Search for the cell housing the specified text and yield its [x, y] center coordinate. 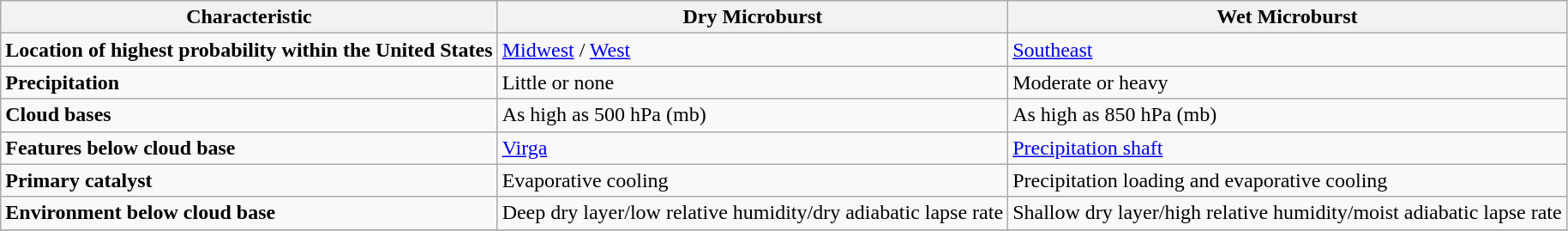
Little or none [753, 82]
Precipitation shaft [1288, 148]
Characteristic [249, 17]
Shallow dry layer/high relative humidity/moist adiabatic lapse rate [1288, 213]
Evaporative cooling [753, 180]
Moderate or heavy [1288, 82]
As high as 500 hPa (mb) [753, 115]
Location of highest probability within the United States [249, 50]
Deep dry layer/low relative humidity/dry adiabatic lapse rate [753, 213]
Midwest / West [753, 50]
Southeast [1288, 50]
Dry Microburst [753, 17]
Cloud bases [249, 115]
Precipitation [249, 82]
Virga [753, 148]
Primary catalyst [249, 180]
Features below cloud base [249, 148]
Wet Microburst [1288, 17]
Precipitation loading and evaporative cooling [1288, 180]
As high as 850 hPa (mb) [1288, 115]
Environment below cloud base [249, 213]
